Capture the cell that displays the provided text and extract its [X, Y] central coordinate. 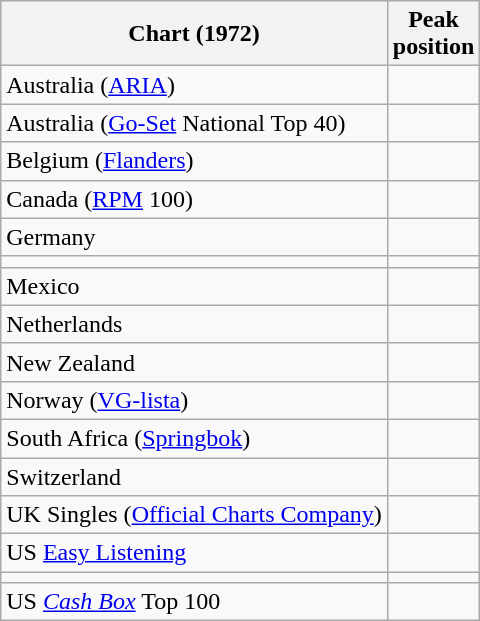
Belgium (Flanders) [194, 161]
Netherlands [194, 324]
Norway (VG-lista) [194, 400]
Chart (1972) [194, 34]
Mexico [194, 286]
Canada (RPM 100) [194, 199]
UK Singles (Official Charts Company) [194, 515]
New Zealand [194, 362]
Peakposition [433, 34]
Germany [194, 237]
US Easy Listening [194, 553]
South Africa (Springbok) [194, 438]
Switzerland [194, 477]
Australia (Go-Set National Top 40) [194, 123]
Australia (ARIA) [194, 85]
US Cash Box Top 100 [194, 602]
